For the text-containing cell, return its midpoint in (X, Y) coordinate format. 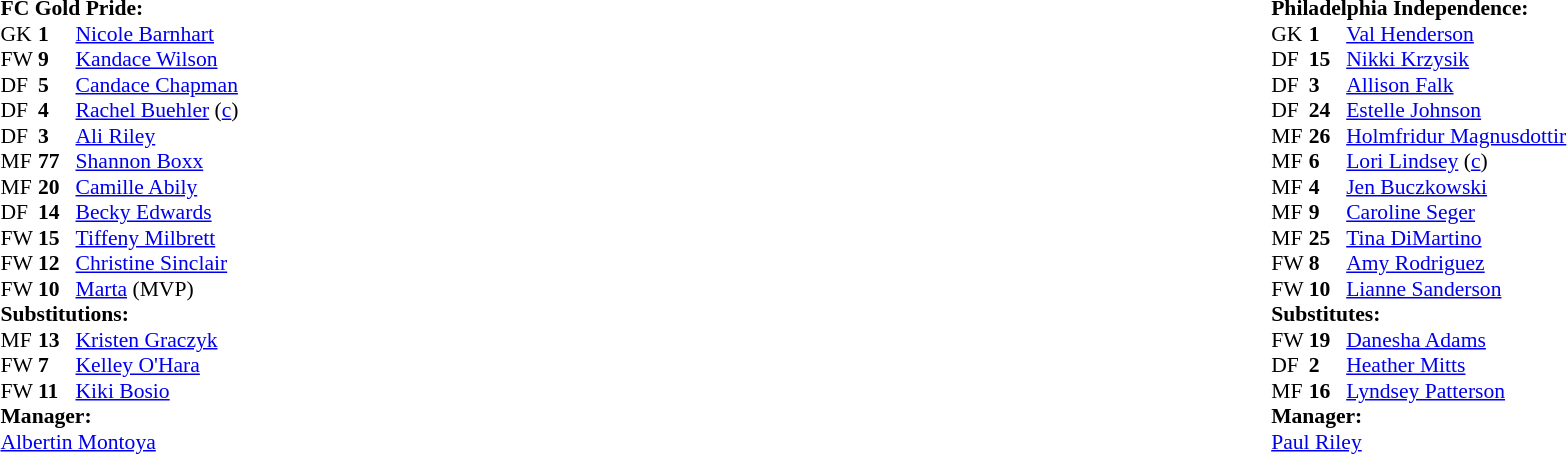
Lyndsey Patterson (1456, 391)
Heather Mitts (1456, 365)
Christine Sinclair (158, 263)
Tina DiMartino (1456, 238)
Kelley O'Hara (158, 365)
14 (57, 213)
19 (1328, 340)
2 (1328, 365)
Rachel Buehler (c) (158, 111)
Val Henderson (1456, 34)
16 (1328, 391)
Kiki Bosio (158, 391)
Lori Lindsey (c) (1456, 161)
Substitutes: (1418, 315)
Allison Falk (1456, 85)
Substitutions: (119, 315)
24 (1328, 111)
Nikki Krzysik (1456, 59)
Amy Rodriguez (1456, 263)
77 (57, 161)
Estelle Johnson (1456, 111)
Candace Chapman (158, 85)
Kristen Graczyk (158, 340)
11 (57, 391)
Kandace Wilson (158, 59)
Jen Buczkowski (1456, 187)
Lianne Sanderson (1456, 289)
Shannon Boxx (158, 161)
7 (57, 365)
Holmfridur Magnusdottir (1456, 136)
20 (57, 187)
25 (1328, 238)
Danesha Adams (1456, 340)
6 (1328, 161)
5 (57, 85)
Camille Abily (158, 187)
Becky Edwards (158, 213)
8 (1328, 263)
Marta (MVP) (158, 289)
13 (57, 340)
12 (57, 263)
Tiffeny Milbrett (158, 238)
Caroline Seger (1456, 213)
Nicole Barnhart (158, 34)
26 (1328, 136)
Ali Riley (158, 136)
